Return (X, Y) of the center of cell containing provided text 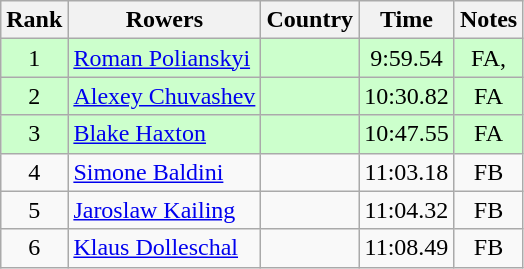
6 (34, 248)
9:59.54 (407, 58)
11:08.49 (407, 248)
11:03.18 (407, 172)
Time (407, 20)
Rank (34, 20)
Notes (488, 20)
Klaus Dolleschal (164, 248)
5 (34, 210)
Alexey Chuvashev (164, 96)
4 (34, 172)
Jaroslaw Kailing (164, 210)
Country (310, 20)
3 (34, 134)
Blake Haxton (164, 134)
Roman Polianskyi (164, 58)
11:04.32 (407, 210)
FA, (488, 58)
1 (34, 58)
10:47.55 (407, 134)
Rowers (164, 20)
2 (34, 96)
10:30.82 (407, 96)
Simone Baldini (164, 172)
